Return the [X, Y] coordinate for the center point of the cell that contains the specified text.  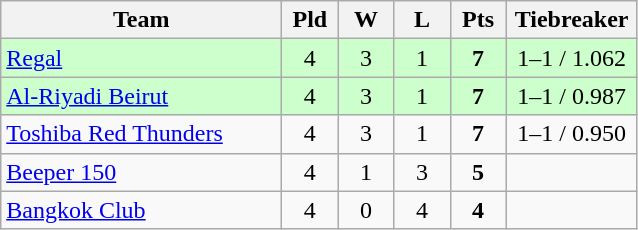
W [366, 20]
Al-Riyadi Beirut [142, 96]
Regal [142, 58]
Toshiba Red Thunders [142, 134]
Bangkok Club [142, 210]
0 [366, 210]
1–1 / 0.987 [572, 96]
Pld [310, 20]
Beeper 150 [142, 172]
1–1 / 0.950 [572, 134]
Tiebreaker [572, 20]
Pts [478, 20]
1–1 / 1.062 [572, 58]
L [422, 20]
5 [478, 172]
Team [142, 20]
